Return [x, y] of the center of cell containing provided text 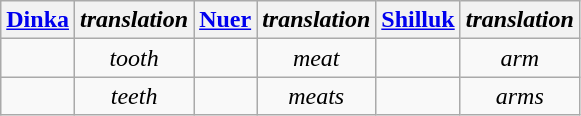
meat [316, 58]
tooth [134, 58]
Nuer [226, 20]
arms [520, 96]
Dinka [38, 20]
teeth [134, 96]
Shilluk [418, 20]
meats [316, 96]
arm [520, 58]
